Search for the cell housing the specified text and yield its [x, y] center coordinate. 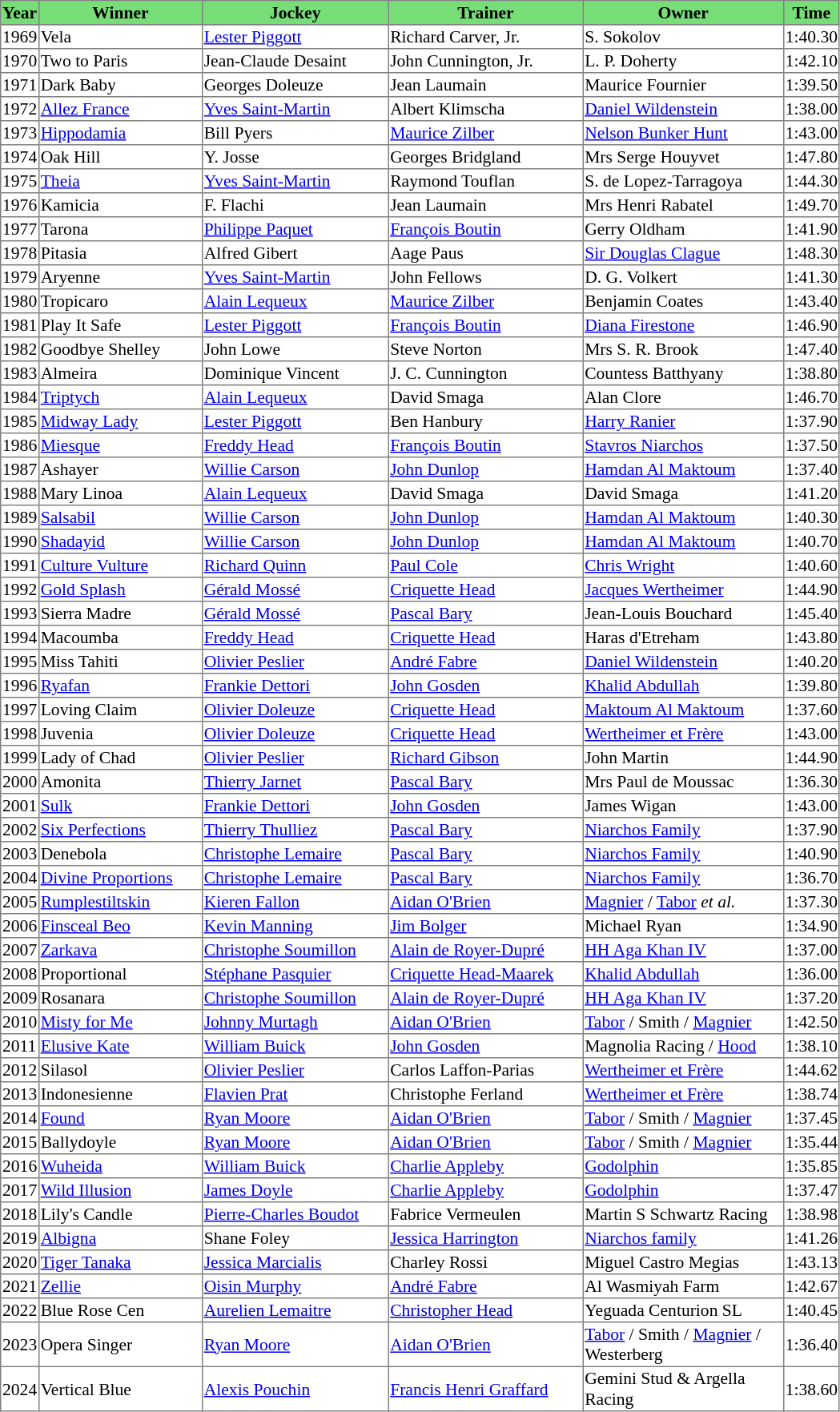
1:40.20 [811, 662]
Alan Clore [683, 397]
1987 [20, 469]
Tiger Tanaka [120, 1262]
Aage Paus [485, 253]
1:42.10 [811, 61]
1:38.00 [811, 109]
1992 [20, 589]
1:41.30 [811, 277]
1:45.40 [811, 613]
Jockey [295, 13]
Juvenia [120, 734]
1:46.70 [811, 397]
1:41.20 [811, 493]
2012 [20, 1070]
Pierre-Charles Boudot [295, 1214]
Charley Rossi [485, 1262]
Zarkava [120, 950]
J. C. Cunnington [485, 373]
Mrs Paul de Moussac [683, 782]
Niarchos family [683, 1238]
1:47.40 [811, 349]
Albigna [120, 1238]
Bill Pyers [295, 133]
L. P. Doherty [683, 61]
1998 [20, 734]
Kevin Manning [295, 926]
1:40.45 [811, 1310]
Kieren Fallon [295, 902]
Finsceal Beo [120, 926]
1:38.10 [811, 1046]
Countess Batthyany [683, 373]
1:47.80 [811, 157]
Shane Foley [295, 1238]
1:37.20 [811, 998]
Ben Hanbury [485, 421]
Miesque [120, 445]
1969 [20, 37]
1989 [20, 517]
Harry Ranier [683, 421]
1988 [20, 493]
1:42.50 [811, 1022]
Steve Norton [485, 349]
Shadayid [120, 541]
Owner [683, 13]
1:37.00 [811, 950]
Play It Safe [120, 325]
James Doyle [295, 1190]
1:35.85 [811, 1166]
1:35.44 [811, 1142]
1983 [20, 373]
Mrs Henri Rabatel [683, 205]
1:37.50 [811, 445]
Proportional [120, 974]
Rumplestiltskin [120, 902]
1980 [20, 301]
1973 [20, 133]
1:36.40 [811, 1345]
John Lowe [295, 349]
1:43.80 [811, 638]
1:39.50 [811, 85]
1:43.13 [811, 1262]
1:37.40 [811, 469]
Wuheida [120, 1166]
2022 [20, 1310]
Christophe Ferland [485, 1094]
Benjamin Coates [683, 301]
Time [811, 13]
1995 [20, 662]
Zellie [120, 1286]
2021 [20, 1286]
Flavien Prat [295, 1094]
Paul Cole [485, 565]
1999 [20, 758]
2008 [20, 974]
1984 [20, 397]
2004 [20, 878]
Almeira [120, 373]
Hippodamia [120, 133]
Tabor / Smith / Magnier / Westerberg [683, 1345]
2015 [20, 1142]
Y. Josse [295, 157]
Christopher Head [485, 1310]
Jean-Louis Bouchard [683, 613]
1:38.60 [811, 1389]
Maktoum Al Maktoum [683, 710]
Magnolia Racing / Hood [683, 1046]
2003 [20, 854]
Fabrice Vermeulen [485, 1214]
F. Flachi [295, 205]
Francis Henri Graffard [485, 1389]
1:34.90 [811, 926]
Tropicaro [120, 301]
2002 [20, 830]
Two to Paris [120, 61]
Diana Firestone [683, 325]
Maurice Fournier [683, 85]
Haras d'Etreham [683, 638]
Jim Bolger [485, 926]
2009 [20, 998]
Rosanara [120, 998]
2000 [20, 782]
D. G. Volkert [683, 277]
Goodbye Shelley [120, 349]
Yeguada Centurion SL [683, 1310]
1970 [20, 61]
Ryafan [120, 686]
Triptych [120, 397]
1:39.80 [811, 686]
Richard Quinn [295, 565]
2011 [20, 1046]
1981 [20, 325]
2024 [20, 1389]
S. de Lopez-Tarragoya [683, 181]
James Wigan [683, 806]
1:36.30 [811, 782]
Year [20, 13]
Raymond Touflan [485, 181]
Denebola [120, 854]
Mrs S. R. Brook [683, 349]
Theia [120, 181]
Alfred Gibert [295, 253]
2005 [20, 902]
Thierry Jarnet [295, 782]
Amonita [120, 782]
1996 [20, 686]
Tarona [120, 229]
Dominique Vincent [295, 373]
Stéphane Pasquier [295, 974]
Blue Rose Cen [120, 1310]
1971 [20, 85]
Lady of Chad [120, 758]
Mary Linoa [120, 493]
1:41.90 [811, 229]
Jean-Claude Desaint [295, 61]
Found [120, 1118]
Six Perfections [120, 830]
John Fellows [485, 277]
Allez France [120, 109]
Richard Gibson [485, 758]
1:37.30 [811, 902]
John Cunnington, Jr. [485, 61]
1:37.60 [811, 710]
1:48.30 [811, 253]
Ashayer [120, 469]
Loving Claim [120, 710]
Macoumba [120, 638]
1:37.47 [811, 1190]
Georges Doleuze [295, 85]
Winner [120, 13]
1991 [20, 565]
1979 [20, 277]
Albert Klimscha [485, 109]
1997 [20, 710]
Thierry Thulliez [295, 830]
Elusive Kate [120, 1046]
2016 [20, 1166]
2023 [20, 1345]
1994 [20, 638]
Misty for Me [120, 1022]
Divine Proportions [120, 878]
2010 [20, 1022]
1977 [20, 229]
1982 [20, 349]
1:36.70 [811, 878]
1978 [20, 253]
1975 [20, 181]
1:42.67 [811, 1286]
Lily's Candle [120, 1214]
Stavros Niarchos [683, 445]
1:49.70 [811, 205]
Oak Hill [120, 157]
1990 [20, 541]
Opera Singer [120, 1345]
2013 [20, 1094]
Jessica Harrington [485, 1238]
Sulk [120, 806]
Ballydoyle [120, 1142]
Oisin Murphy [295, 1286]
Gold Splash [120, 589]
2019 [20, 1238]
1985 [20, 421]
Trainer [485, 13]
Indonesienne [120, 1094]
Vela [120, 37]
Gerry Oldham [683, 229]
Silasol [120, 1070]
Aurelien Lemaitre [295, 1310]
1:44.62 [811, 1070]
Johnny Murtagh [295, 1022]
Martin S Schwartz Racing [683, 1214]
1:46.90 [811, 325]
1:40.70 [811, 541]
1972 [20, 109]
Midway Lady [120, 421]
Aryenne [120, 277]
Jacques Wertheimer [683, 589]
1976 [20, 205]
1:43.40 [811, 301]
Miguel Castro Megias [683, 1262]
Gemini Stud & Argella Racing [683, 1389]
Jessica Marcialis [295, 1262]
1:40.60 [811, 565]
Richard Carver, Jr. [485, 37]
2018 [20, 1214]
Sir Douglas Clague [683, 253]
1:38.98 [811, 1214]
Salsabil [120, 517]
Criquette Head-Maarek [485, 974]
Chris Wright [683, 565]
2020 [20, 1262]
Alexis Pouchin [295, 1389]
Carlos Laffon-Parias [485, 1070]
Vertical Blue [120, 1389]
Al Wasmiyah Farm [683, 1286]
2014 [20, 1118]
1:37.45 [811, 1118]
2017 [20, 1190]
Kamicia [120, 205]
1986 [20, 445]
1974 [20, 157]
1:41.26 [811, 1238]
2007 [20, 950]
John Martin [683, 758]
1:38.74 [811, 1094]
Culture Vulture [120, 565]
2001 [20, 806]
Sierra Madre [120, 613]
Nelson Bunker Hunt [683, 133]
Mrs Serge Houyvet [683, 157]
1:44.30 [811, 181]
1:38.80 [811, 373]
Miss Tahiti [120, 662]
1:36.00 [811, 974]
1:40.90 [811, 854]
Dark Baby [120, 85]
Michael Ryan [683, 926]
1993 [20, 613]
2006 [20, 926]
Pitasia [120, 253]
Philippe Paquet [295, 229]
S. Sokolov [683, 37]
Wild Illusion [120, 1190]
Magnier / Tabor et al. [683, 902]
Georges Bridgland [485, 157]
